Provide the (x, y) coordinate of the cell's center where the given text is located.  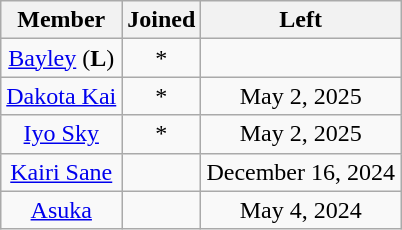
Member (62, 20)
Left (301, 20)
Bayley (L) (62, 58)
Kairi Sane (62, 172)
December 16, 2024 (301, 172)
Joined (162, 20)
May 4, 2024 (301, 210)
Asuka (62, 210)
Iyo Sky (62, 134)
Dakota Kai (62, 96)
